Determine the (X, Y) coordinate at the center of the cell enclosing the given text.  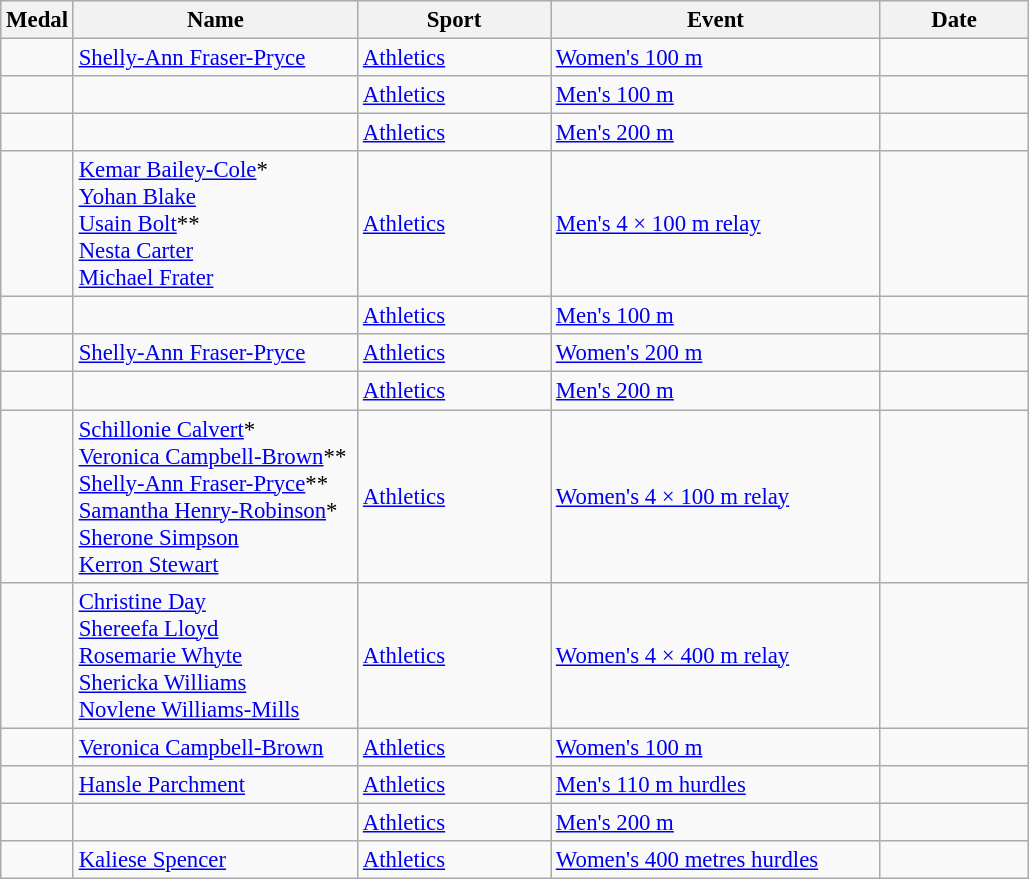
Men's 4 × 100 m relay (716, 224)
Sport (454, 20)
Name (215, 20)
Women's 400 metres hurdles (716, 860)
Women's 4 × 400 m relay (716, 655)
Women's 200 m (716, 353)
Men's 110 m hurdles (716, 784)
Women's 4 × 100 m relay (716, 496)
Kaliese Spencer (215, 860)
Event (716, 20)
Medal (38, 20)
Kemar Bailey-Cole*Yohan BlakeUsain Bolt**Nesta CarterMichael Frater (215, 224)
Hansle Parchment (215, 784)
Schillonie Calvert*Veronica Campbell-Brown**Shelly-Ann Fraser-Pryce**Samantha Henry-Robinson*Sherone SimpsonKerron Stewart (215, 496)
Christine DayShereefa LloydRosemarie WhyteShericka WilliamsNovlene Williams-Mills (215, 655)
Date (954, 20)
Veronica Campbell-Brown (215, 747)
